For the text-containing cell, return its midpoint in (X, Y) coordinate format. 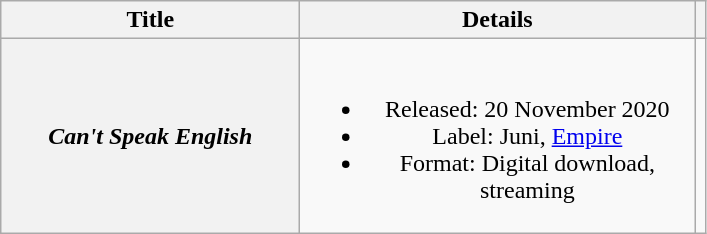
Released: 20 November 2020Label: Juni, EmpireFormat: Digital download, streaming (498, 136)
Details (498, 20)
Title (150, 20)
Can't Speak English (150, 136)
